For the text-containing cell, return its midpoint in [X, Y] coordinate format. 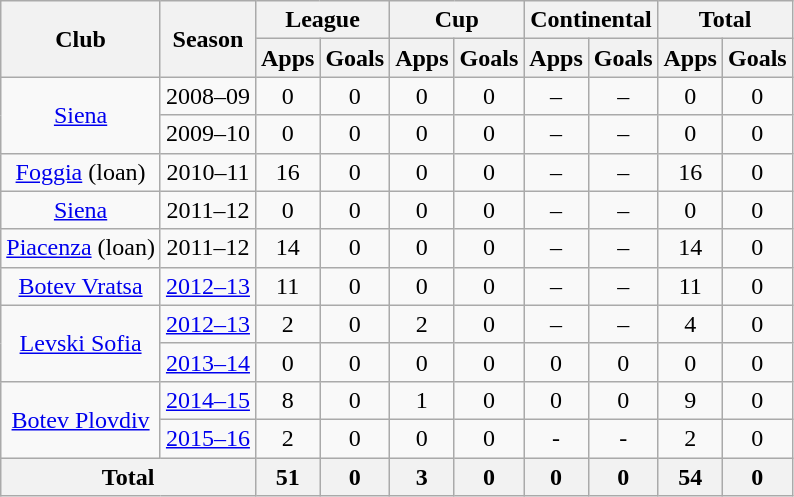
2014–15 [208, 400]
Botev Vratsa [81, 286]
Season [208, 39]
8 [287, 400]
4 [690, 324]
League [322, 20]
51 [287, 477]
2009–10 [208, 134]
Levski Sofia [81, 343]
Cup [457, 20]
Piacenza (loan) [81, 248]
2010–11 [208, 172]
1 [422, 400]
54 [690, 477]
Foggia (loan) [81, 172]
2013–14 [208, 362]
Club [81, 39]
2015–16 [208, 438]
9 [690, 400]
2008–09 [208, 96]
Continental [591, 20]
Botev Plovdiv [81, 419]
3 [422, 477]
